Output the (x, y) coordinate of the center of the cell containing the given text.  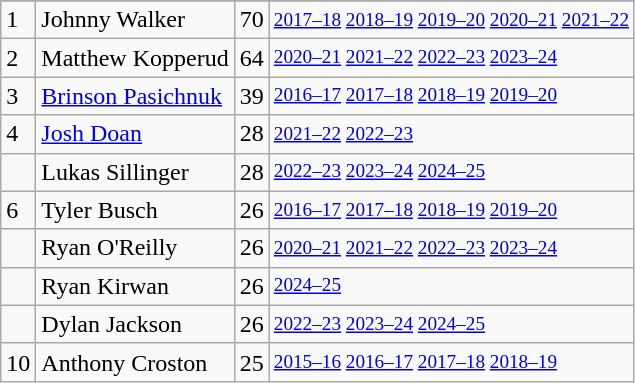
Ryan O'Reilly (135, 248)
4 (18, 134)
2021–22 2022–23 (451, 134)
70 (252, 20)
Brinson Pasichnuk (135, 96)
2 (18, 58)
2017–18 2018–19 2019–20 2020–21 2021–22 (451, 20)
2024–25 (451, 286)
6 (18, 210)
3 (18, 96)
25 (252, 362)
Tyler Busch (135, 210)
Johnny Walker (135, 20)
1 (18, 20)
Lukas Sillinger (135, 172)
Anthony Croston (135, 362)
2015–16 2016–17 2017–18 2018–19 (451, 362)
Matthew Kopperud (135, 58)
Ryan Kirwan (135, 286)
Dylan Jackson (135, 324)
Josh Doan (135, 134)
10 (18, 362)
39 (252, 96)
64 (252, 58)
